Return the (x, y) coordinate for the center point of the cell that contains the specified text.  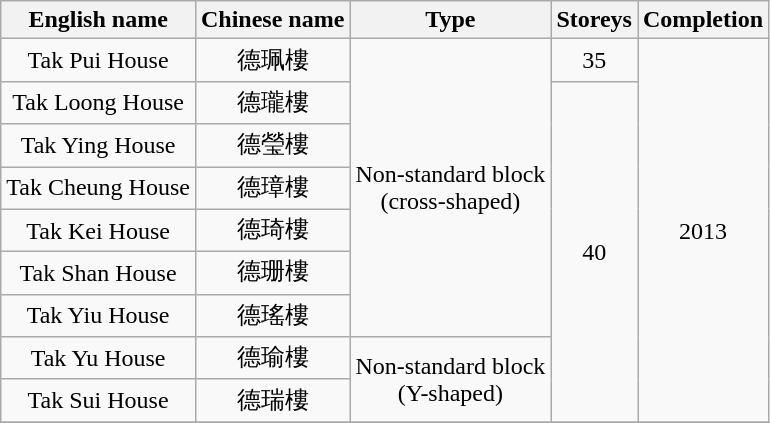
Tak Yiu House (98, 316)
Tak Ying House (98, 146)
Non-standard block(Y-shaped) (450, 380)
Completion (704, 20)
德珊樓 (272, 274)
德瑩樓 (272, 146)
Type (450, 20)
35 (594, 60)
德瓏樓 (272, 102)
Tak Kei House (98, 230)
Tak Cheung House (98, 188)
德珮樓 (272, 60)
Storeys (594, 20)
德璋樓 (272, 188)
德琦樓 (272, 230)
Chinese name (272, 20)
Tak Sui House (98, 400)
Tak Loong House (98, 102)
德瑜樓 (272, 358)
40 (594, 251)
Tak Pui House (98, 60)
Tak Yu House (98, 358)
2013 (704, 230)
Tak Shan House (98, 274)
德瑞樓 (272, 400)
德瑤樓 (272, 316)
Non-standard block(cross-shaped) (450, 188)
English name (98, 20)
